For the text-containing cell, return its midpoint in [x, y] coordinate format. 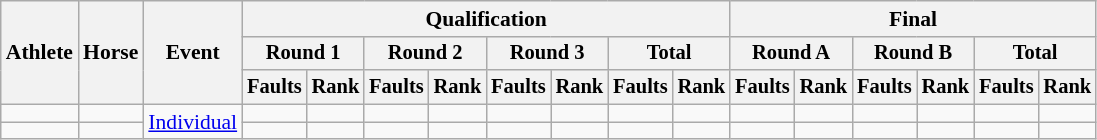
Qualification [486, 19]
Event [192, 52]
Final [913, 19]
Round A [791, 54]
Athlete [40, 52]
Horse [110, 52]
Individual [192, 122]
Round 3 [547, 54]
Round 2 [425, 54]
Round 1 [303, 54]
Round B [913, 54]
